Extract the (X, Y) coordinate from the center of the cell holding the provided text.  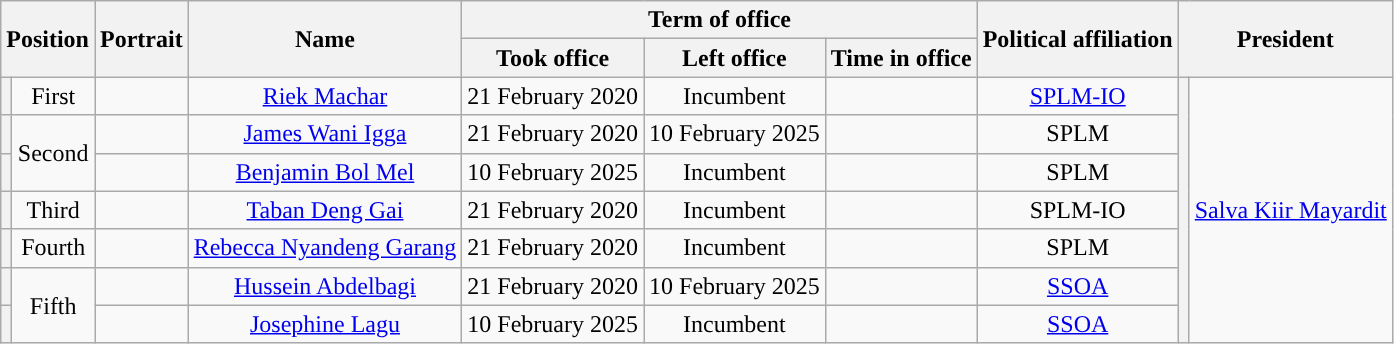
Position (48, 39)
Took office (553, 58)
Second (54, 153)
Fifth (54, 305)
President (1285, 39)
Left office (735, 58)
Hussein Abdelbagi (325, 286)
Josephine Lagu (325, 324)
Term of office (720, 20)
Time in office (901, 58)
Rebecca Nyandeng Garang (325, 248)
James Wani Igga (325, 134)
Third (54, 210)
Political affiliation (1078, 39)
Salva Kiir Mayardit (1290, 210)
First (54, 96)
Portrait (141, 39)
Fourth (54, 248)
Riek Machar (325, 96)
Taban Deng Gai (325, 210)
Benjamin Bol Mel (325, 172)
Name (325, 39)
